Return the (x, y) coordinate for the center point of the cell that contains the specified text.  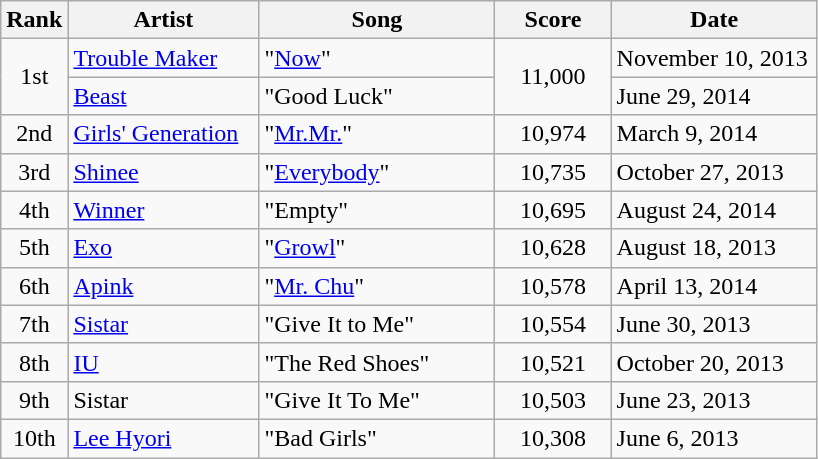
Girls' Generation (164, 134)
10,974 (553, 134)
October 20, 2013 (714, 362)
9th (34, 400)
"Mr. Chu" (377, 286)
"Give It To Me" (377, 400)
3rd (34, 172)
June 6, 2013 (714, 438)
10,578 (553, 286)
7th (34, 324)
10,628 (553, 248)
"The Red Shoes" (377, 362)
1st (34, 77)
"Everybody" (377, 172)
10,503 (553, 400)
Winner (164, 210)
April 13, 2014 (714, 286)
"Give It to Me" (377, 324)
June 29, 2014 (714, 96)
10,695 (553, 210)
"Empty" (377, 210)
6th (34, 286)
"Bad Girls" (377, 438)
Exo (164, 248)
10th (34, 438)
5th (34, 248)
August 24, 2014 (714, 210)
Song (377, 20)
Shinee (164, 172)
June 30, 2013 (714, 324)
11,000 (553, 77)
4th (34, 210)
Score (553, 20)
Date (714, 20)
October 27, 2013 (714, 172)
June 23, 2013 (714, 400)
Apink (164, 286)
"Now" (377, 58)
August 18, 2013 (714, 248)
Beast (164, 96)
Lee Hyori (164, 438)
"Good Luck" (377, 96)
"Mr.Mr." (377, 134)
Trouble Maker (164, 58)
10,735 (553, 172)
IU (164, 362)
Rank (34, 20)
"Growl" (377, 248)
8th (34, 362)
November 10, 2013 (714, 58)
Artist (164, 20)
March 9, 2014 (714, 134)
10,521 (553, 362)
2nd (34, 134)
10,308 (553, 438)
10,554 (553, 324)
